From the cell containing the given text, extract its center point as [X, Y] coordinate. 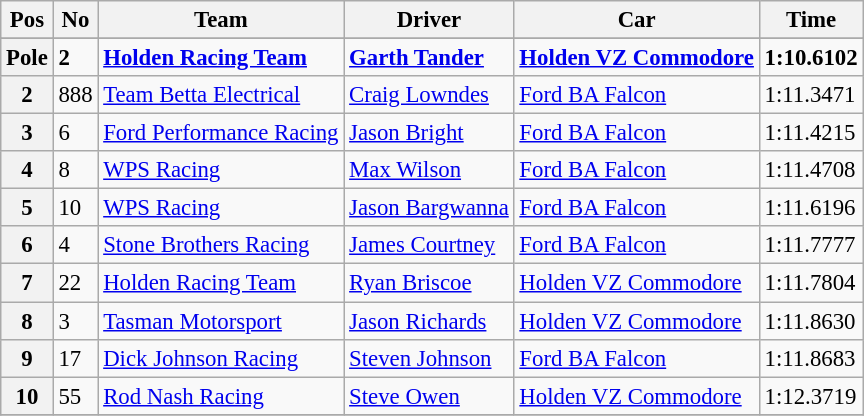
Max Wilson [429, 170]
Pole [27, 58]
Steve Owen [429, 396]
James Courtney [429, 245]
Jason Richards [429, 321]
Car [636, 20]
17 [76, 358]
1:11.8630 [811, 321]
Craig Lowndes [429, 95]
Tasman Motorsport [221, 321]
Team [221, 20]
Jason Bargwanna [429, 208]
1:11.4708 [811, 170]
1:10.6102 [811, 58]
888 [76, 95]
Ford Performance Racing [221, 133]
No [76, 20]
Driver [429, 20]
Time [811, 20]
7 [27, 283]
55 [76, 396]
Jason Bright [429, 133]
1:11.3471 [811, 95]
Pos [27, 20]
Rod Nash Racing [221, 396]
Steven Johnson [429, 358]
Stone Brothers Racing [221, 245]
22 [76, 283]
1:11.8683 [811, 358]
Team Betta Electrical [221, 95]
1:11.4215 [811, 133]
Garth Tander [429, 58]
Dick Johnson Racing [221, 358]
9 [27, 358]
1:12.3719 [811, 396]
5 [27, 208]
1:11.6196 [811, 208]
1:11.7804 [811, 283]
Ryan Briscoe [429, 283]
1:11.7777 [811, 245]
